From the cell containing the given text, extract its center point as [x, y] coordinate. 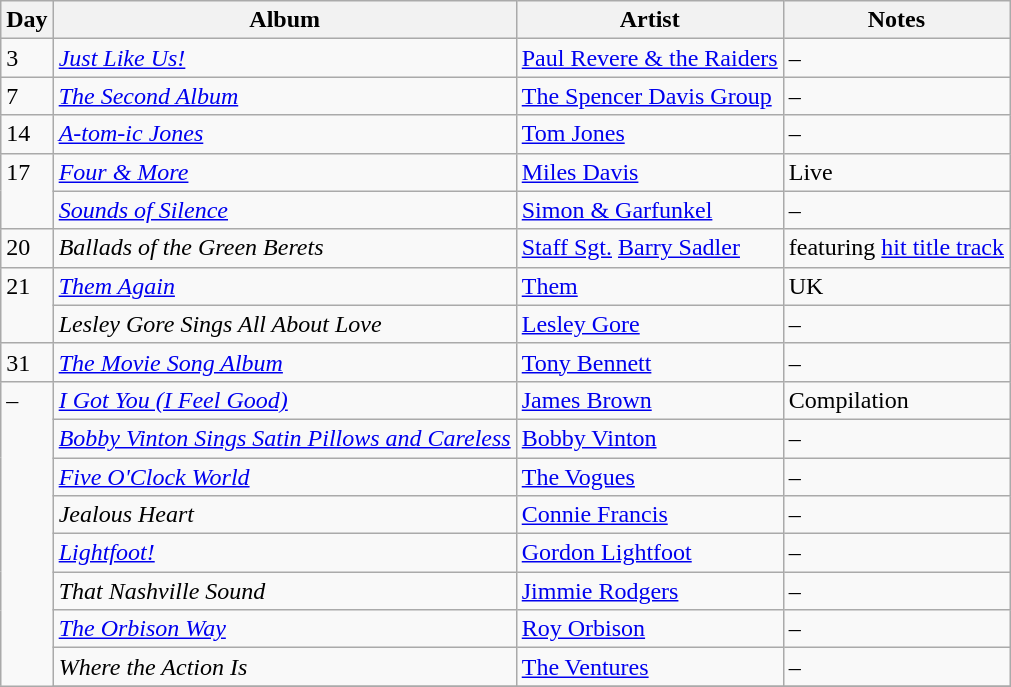
Five O'Clock World [284, 477]
Them [650, 286]
Notes [896, 20]
A-tom-ic Jones [284, 134]
Jealous Heart [284, 515]
Miles Davis [650, 172]
Compilation [896, 400]
Bobby Vinton Sings Satin Pillows and Careless [284, 438]
7 [27, 96]
31 [27, 362]
The Movie Song Album [284, 362]
James Brown [650, 400]
Album [284, 20]
17 [27, 191]
Bobby Vinton [650, 438]
Jimmie Rodgers [650, 591]
UK [896, 286]
Day [27, 20]
Simon & Garfunkel [650, 210]
Artist [650, 20]
Lesley Gore Sings All About Love [284, 324]
The Ventures [650, 667]
featuring hit title track [896, 248]
Tony Bennett [650, 362]
Staff Sgt. Barry Sadler [650, 248]
Connie Francis [650, 515]
Lightfoot! [284, 553]
The Second Album [284, 96]
That Nashville Sound [284, 591]
14 [27, 134]
Them Again [284, 286]
Lesley Gore [650, 324]
The Orbison Way [284, 629]
3 [27, 58]
Four & More [284, 172]
Sounds of Silence [284, 210]
20 [27, 248]
The Spencer Davis Group [650, 96]
Just Like Us! [284, 58]
Where the Action Is [284, 667]
Paul Revere & the Raiders [650, 58]
Tom Jones [650, 134]
Gordon Lightfoot [650, 553]
Ballads of the Green Berets [284, 248]
I Got You (I Feel Good) [284, 400]
21 [27, 305]
Roy Orbison [650, 629]
The Vogues [650, 477]
Live [896, 172]
